Return [X, Y] of the center of cell containing provided text 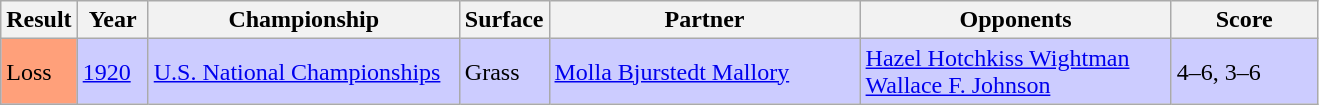
Championship [304, 20]
Score [1244, 20]
U.S. National Championships [304, 72]
1920 [112, 72]
Opponents [1016, 20]
Grass [504, 72]
Loss [39, 72]
4–6, 3–6 [1244, 72]
Result [39, 20]
Hazel Hotchkiss Wightman Wallace F. Johnson [1016, 72]
Surface [504, 20]
Molla Bjurstedt Mallory [704, 72]
Year [112, 20]
Partner [704, 20]
